Return [X, Y] of the center of cell containing provided text 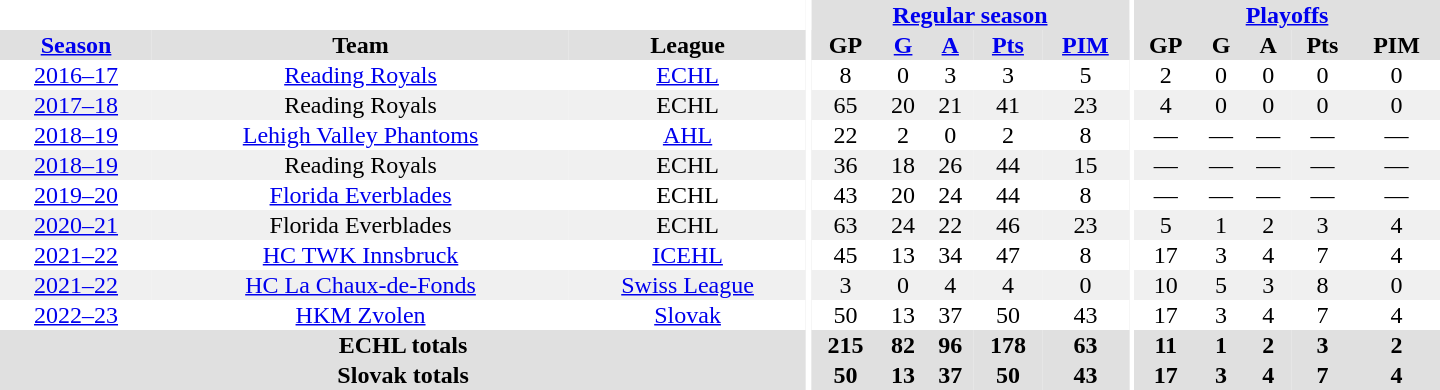
Playoffs [1287, 15]
15 [1086, 165]
2017–18 [76, 105]
ECHL totals [403, 345]
HC La Chaux-de-Fonds [360, 285]
45 [845, 255]
Slovak totals [403, 375]
36 [845, 165]
HKM Zvolen [360, 315]
10 [1166, 285]
47 [1008, 255]
215 [845, 345]
82 [902, 345]
46 [1008, 225]
ICEHL [688, 255]
League [688, 45]
Season [76, 45]
26 [950, 165]
65 [845, 105]
2020–21 [76, 225]
2022–23 [76, 315]
2016–17 [76, 75]
Lehigh Valley Phantoms [360, 135]
2019–20 [76, 195]
HC TWK Innsbruck [360, 255]
11 [1166, 345]
34 [950, 255]
Swiss League [688, 285]
41 [1008, 105]
178 [1008, 345]
Team [360, 45]
AHL [688, 135]
Regular season [970, 15]
Slovak [688, 315]
21 [950, 105]
96 [950, 345]
18 [902, 165]
